Capture the cell that displays the provided text and extract its (X, Y) central coordinate. 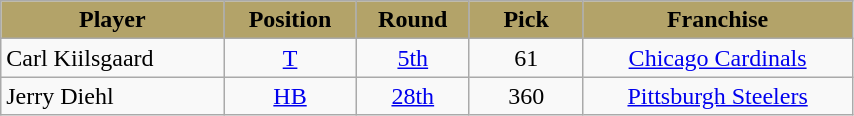
Player (112, 20)
Pick (526, 20)
Jerry Diehl (112, 96)
T (290, 58)
5th (412, 58)
28th (412, 96)
HB (290, 96)
Round (412, 20)
Franchise (718, 20)
61 (526, 58)
360 (526, 96)
Pittsburgh Steelers (718, 96)
Chicago Cardinals (718, 58)
Position (290, 20)
Carl Kiilsgaard (112, 58)
